Return (x, y) of the center of cell containing provided text 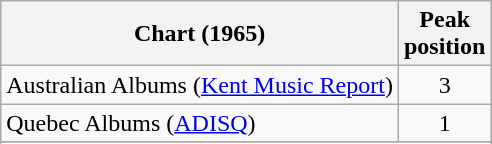
Peakposition (444, 34)
3 (444, 85)
Chart (1965) (200, 34)
1 (444, 123)
Australian Albums (Kent Music Report) (200, 85)
Quebec Albums (ADISQ) (200, 123)
